Determine the (X, Y) coordinate at the center of the cell enclosing the given text.  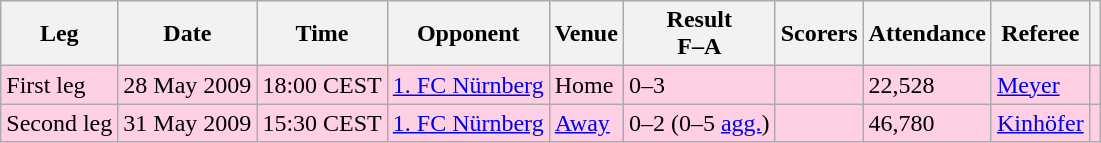
Opponent (468, 34)
Away (586, 123)
22,528 (927, 85)
Scorers (819, 34)
Meyer (1040, 85)
Home (586, 85)
Leg (60, 34)
Date (188, 34)
15:30 CEST (322, 123)
ResultF–A (699, 34)
Attendance (927, 34)
Kinhöfer (1040, 123)
18:00 CEST (322, 85)
Venue (586, 34)
28 May 2009 (188, 85)
Referee (1040, 34)
0–2 (0–5 agg.) (699, 123)
0–3 (699, 85)
31 May 2009 (188, 123)
Time (322, 34)
First leg (60, 85)
46,780 (927, 123)
Second leg (60, 123)
